Return the (X, Y) coordinate for the center point of the cell that contains the specified text.  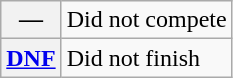
Did not compete (146, 20)
— (31, 20)
Did not finish (146, 58)
DNF (31, 58)
